From the cell containing the given text, extract its center point as [x, y] coordinate. 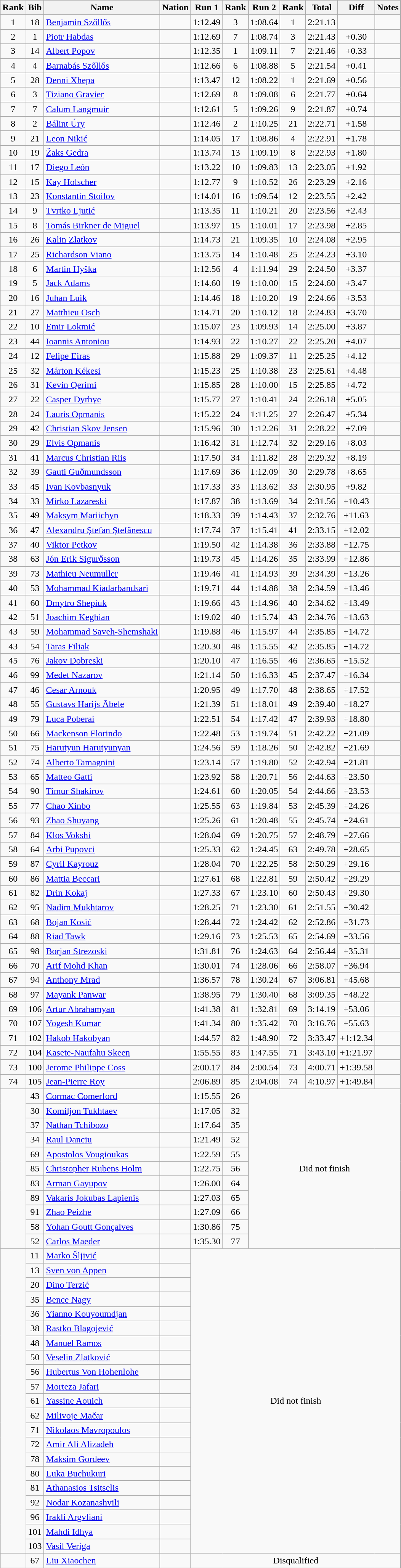
1:19.80 [264, 762]
+53.06 [356, 1009]
1:25.53 [264, 937]
2:42.94 [322, 762]
Matthieu Osch [102, 312]
+0.33 [356, 51]
+31.73 [356, 922]
+4.48 [356, 370]
101 [35, 1531]
3:06.81 [322, 980]
Leon Nikić [102, 138]
+24.61 [356, 820]
Yianno Kouyoumdjan [102, 1314]
Maksym Mariichyn [102, 516]
Bálint Úry [102, 124]
2:25.61 [322, 370]
1:12.09 [264, 472]
2:26.47 [322, 414]
Kalin Zlatkov [102, 240]
2:42.22 [322, 733]
Juhan Luik [102, 298]
Calum Langmuir [102, 109]
1:30.86 [207, 1227]
Ioannis Antoniou [102, 341]
1:22.81 [264, 878]
+23.50 [356, 777]
Richardson Viano [102, 254]
Cesar Arnouk [102, 690]
+0.56 [356, 80]
Bojan Kosić [102, 922]
1:28.25 [207, 908]
2:38.65 [322, 690]
+4.12 [356, 356]
1:26.00 [207, 1183]
1:14.71 [207, 312]
Disqualified [296, 1560]
2:00.54 [264, 1067]
3:33.47 [322, 1038]
1:18.01 [264, 704]
Cormac Comerford [102, 1096]
Zhao Shuyang [102, 820]
1:14.73 [207, 240]
Christopher Rubens Holm [102, 1169]
92 [35, 1502]
+27.66 [356, 835]
1:25.55 [207, 806]
2:44.66 [322, 791]
2:33.99 [322, 559]
102 [35, 1038]
+18.27 [356, 704]
1:20.05 [264, 791]
1:30.40 [264, 994]
1:20.75 [264, 835]
2:34.76 [322, 617]
+1:39.58 [356, 1067]
+21.81 [356, 762]
1:09.35 [264, 240]
1:19.02 [207, 617]
Arman Gayupov [102, 1183]
105 [35, 1081]
2:49.78 [322, 849]
1:12.49 [207, 22]
1:14.38 [264, 545]
97 [35, 994]
+12.86 [356, 559]
1:17.70 [264, 690]
1:17.74 [207, 530]
1:09.54 [264, 196]
+11.63 [356, 516]
2:36.65 [322, 661]
+13.46 [356, 588]
96 [35, 1517]
1:12.61 [207, 109]
1:09.19 [264, 153]
Luka Buchukuri [102, 1473]
1:19.84 [264, 806]
Veselin Zlatković [102, 1358]
1:09.93 [264, 327]
+23.53 [356, 791]
1:22.75 [207, 1169]
1:10.01 [264, 225]
2:58.07 [322, 966]
Medet Nazarov [102, 675]
+1.80 [356, 153]
Konstantin Stoilov [102, 196]
Klos Vokshi [102, 835]
1:19.73 [207, 559]
Mathieu Neumuller [102, 574]
99 [35, 675]
1:08.86 [264, 138]
Nathan Tchibozo [102, 1125]
104 [35, 1052]
Tiziano Gravier [102, 95]
1:19.66 [207, 602]
2:21.13 [322, 22]
2:44.63 [322, 777]
Athanasios Tsitselis [102, 1488]
1:20.48 [264, 820]
2:42.82 [322, 748]
2:22.91 [322, 138]
Piotr Habdas [102, 37]
Jerome Philippe Coss [102, 1067]
1:14.60 [207, 283]
Riad Tawk [102, 937]
2:45.74 [322, 820]
1:15.96 [207, 429]
4:10.97 [322, 1081]
4:00.71 [322, 1067]
Jón Erik Sigurðsson [102, 559]
1:14.01 [207, 196]
90 [35, 791]
Chao Xinbo [102, 806]
Kasete-Naufahu Skeen [102, 1052]
1:11.94 [264, 269]
Maksim Gordeev [102, 1459]
1:18.33 [207, 516]
1:23.14 [207, 762]
Liu Xiaochen [102, 1560]
1:10.41 [264, 399]
1:09.11 [264, 51]
89 [35, 1198]
+45.68 [356, 980]
Arif Mohd Khan [102, 966]
1:44.57 [207, 1038]
1:24.42 [264, 922]
91 [35, 1212]
+3.10 [356, 254]
2:21.43 [322, 37]
+21.09 [356, 733]
1:28.06 [264, 966]
Matteo Gatti [102, 777]
+28.65 [356, 849]
1:21.39 [207, 704]
+8.65 [356, 472]
2:45.39 [322, 806]
Tvrtko Ljutić [102, 211]
Luca Poberai [102, 719]
1:13.62 [264, 487]
2:50.43 [322, 893]
2:24.60 [322, 283]
2:48.79 [322, 835]
2:30.95 [322, 487]
+2.95 [356, 240]
1:13.47 [207, 80]
2:21.77 [322, 95]
1:10.38 [264, 370]
Diff [356, 8]
1:09.26 [264, 109]
Felipe Eiras [102, 356]
Emir Lokmić [102, 327]
1:15.22 [207, 414]
+21.69 [356, 748]
+16.34 [356, 675]
98 [35, 951]
1:27.03 [207, 1198]
2:23.55 [322, 196]
+3.70 [356, 312]
2:34.59 [322, 588]
1:55.55 [207, 1052]
1:15.41 [264, 530]
88 [35, 937]
Martin Hyška [102, 269]
1:14.46 [207, 298]
2:37.47 [322, 675]
+5.05 [356, 399]
3:09.35 [322, 994]
2:23.56 [322, 211]
+5.34 [356, 414]
+1:12.34 [356, 1038]
1:12.74 [264, 443]
Albert Popov [102, 51]
Lauris Opmanis [102, 414]
Casper Dyrbye [102, 399]
1:23.30 [264, 908]
1:19.46 [207, 574]
1:22.48 [207, 733]
2:04.08 [264, 1081]
Žaks Gedra [102, 153]
1:31.81 [207, 951]
1:41.34 [207, 1023]
2:39.93 [322, 719]
Alberto Tamagnini [102, 762]
Arbi Pupovci [102, 849]
2:24.50 [322, 269]
Alexandru Ștefan Ștefănescu [102, 530]
2:52.86 [322, 922]
1:12.46 [207, 124]
Notes [388, 8]
1:20.71 [264, 777]
1:13.74 [207, 153]
Manuel Ramos [102, 1343]
1:24.61 [207, 791]
Amir Ali Alizadeh [102, 1444]
Mayank Panwar [102, 994]
1:08.22 [264, 80]
1:17.50 [207, 458]
2:23.05 [322, 167]
1:13.35 [207, 211]
+12.02 [356, 530]
Jakov Dobreski [102, 661]
Marko Šljivić [102, 1256]
1:13.75 [207, 254]
1:19.50 [207, 545]
1:21.14 [207, 675]
+29.29 [356, 878]
1:16.33 [264, 675]
95 [35, 908]
1:10.20 [264, 298]
1:10.48 [264, 254]
1:29.16 [207, 937]
+17.52 [356, 690]
Milivoje Mačar [102, 1415]
1:16.42 [207, 443]
1:11.25 [264, 414]
2:50.42 [322, 878]
1:27.61 [207, 878]
2:33.15 [322, 530]
2:00.17 [207, 1067]
2:24.66 [322, 298]
Rastko Blagojević [102, 1328]
Mattia Beccari [102, 878]
Carlos Maeder [102, 1241]
2:21.54 [322, 66]
1:23.10 [264, 893]
1:13.97 [207, 225]
2:21.46 [322, 51]
1:25.33 [207, 849]
Barnabás Szőllős [102, 66]
Benjamin Szőllős [102, 22]
1:38.95 [207, 994]
1:15.88 [207, 356]
107 [35, 1023]
2:24.83 [322, 312]
1:09.08 [264, 95]
1:21.49 [207, 1140]
+10.43 [356, 501]
+1.92 [356, 167]
1:35.30 [207, 1241]
94 [35, 980]
1:41.38 [207, 1009]
+3.53 [356, 298]
1:15.77 [207, 399]
Christian Skov Jensen [102, 429]
1:18.26 [264, 748]
2:25.85 [322, 385]
2:29.32 [322, 458]
Viktor Petkov [102, 545]
1:10.21 [264, 211]
+1:21.97 [356, 1052]
1:19.74 [264, 733]
Mahdi Idhya [102, 1531]
+7.09 [356, 429]
87 [35, 864]
+9.82 [356, 487]
Komiljon Tukhtaev [102, 1111]
1:15.07 [207, 327]
2:56.44 [322, 951]
+2.43 [356, 211]
2:24.23 [322, 254]
2:34.62 [322, 602]
+29.30 [356, 893]
1:08.74 [264, 37]
1:22.59 [207, 1154]
1:35.42 [264, 1023]
1:24.63 [264, 951]
2:32.76 [322, 516]
Irakli Argvliani [102, 1517]
Mohammad Kiadarbandsari [102, 588]
Nadim Mukhtarov [102, 908]
+13.49 [356, 602]
+1.58 [356, 124]
+33.56 [356, 937]
+3.87 [356, 327]
1:17.69 [207, 472]
Marcus Christian Riis [102, 458]
2:25.25 [322, 356]
Harutyun Harutyunyan [102, 748]
103 [35, 1546]
2:06.89 [207, 1081]
Timur Shakirov [102, 791]
1:27.09 [207, 1212]
1:12.66 [207, 66]
+0.74 [356, 109]
1:17.05 [207, 1111]
Cyril Kayrouz [102, 864]
+55.63 [356, 1023]
2:51.55 [322, 908]
1:13.69 [264, 501]
1:15.85 [207, 385]
1:23.92 [207, 777]
1:30.24 [264, 980]
+3.47 [356, 283]
+4.07 [356, 341]
2:24.08 [322, 240]
1:12.77 [207, 182]
1:14.26 [264, 559]
2:28.22 [322, 429]
+15.52 [356, 661]
Denni Xhepa [102, 80]
1:17.42 [264, 719]
+30.42 [356, 908]
+24.26 [356, 806]
Dino Terzić [102, 1285]
1:10.52 [264, 182]
2:25.20 [322, 341]
+0.64 [356, 95]
Mackenson Florindo [102, 733]
+1:49.84 [356, 1081]
Ivan Kovbasnyuk [102, 487]
1:15.74 [264, 617]
Borjan Strezoski [102, 951]
Bib [35, 8]
Hubertus Von Hohenlohe [102, 1372]
1:14.88 [264, 588]
2:33.88 [322, 545]
Yassine Aouich [102, 1401]
1:30.01 [207, 966]
+2.16 [356, 182]
+48.22 [356, 994]
Run 1 [207, 8]
Diego León [102, 167]
2:39.40 [322, 704]
Kevin Qerimi [102, 385]
+0.30 [356, 37]
1:15.97 [264, 631]
1:14.05 [207, 138]
+12.75 [356, 545]
Bence Nagy [102, 1299]
100 [35, 1067]
Mirko Lazareski [102, 501]
Hakob Hakobyan [102, 1038]
Joachim Keghian [102, 617]
2:34.39 [322, 574]
+8.19 [356, 458]
Nodar Kozanashvili [102, 1502]
1:22.51 [207, 719]
2:29.16 [322, 443]
1:09.83 [264, 167]
+3.37 [356, 269]
2:31.56 [322, 501]
1:11.82 [264, 458]
2:26.18 [322, 399]
1:12.35 [207, 51]
1:24.45 [264, 849]
1:20.95 [207, 690]
+13.26 [356, 574]
1:17.33 [207, 487]
2:21.69 [322, 80]
2:50.29 [322, 864]
93 [35, 820]
106 [35, 1009]
3:16.76 [322, 1023]
Tomás Birkner de Miguel [102, 225]
Gustavs Harijs Ābele [102, 704]
Gauti Guðmundsson [102, 472]
1:08.88 [264, 66]
1:32.81 [264, 1009]
2:23.98 [322, 225]
+18.80 [356, 719]
+2.85 [356, 225]
Vasil Veriga [102, 1546]
Zhao Peizhe [102, 1212]
+4.72 [356, 385]
Kay Holscher [102, 182]
1:10.12 [264, 312]
2:22.71 [322, 124]
Yohan Goutt Gonçalves [102, 1227]
2:29.78 [322, 472]
1:20.10 [207, 661]
Jean-Pierre Roy [102, 1081]
Vakaris Jokubas Lapienis [102, 1198]
1:27.33 [207, 893]
Drin Kokaj [102, 893]
1:25.26 [207, 820]
Márton Kékesi [102, 370]
1:09.37 [264, 356]
1:15.23 [207, 370]
1:22.25 [264, 864]
1:14.43 [264, 516]
1:12.56 [207, 269]
1:48.90 [264, 1038]
Dmytro Shepiuk [102, 602]
+1.78 [356, 138]
2:22.93 [322, 153]
Run 2 [264, 8]
1:28.44 [207, 922]
Apostolos Vougioukas [102, 1154]
Name [102, 8]
Yogesh Kumar [102, 1023]
+8.03 [356, 443]
1:12.26 [264, 429]
1:17.64 [207, 1125]
+29.16 [356, 864]
Anthony Mrad [102, 980]
1:10.25 [264, 124]
+36.94 [356, 966]
2:54.69 [322, 937]
1:10.27 [264, 341]
Total [322, 8]
+13.63 [356, 617]
+35.31 [356, 951]
1:14.96 [264, 602]
Jack Adams [102, 283]
3:43.10 [322, 1052]
1:19.88 [207, 631]
+2.42 [356, 196]
Raul Danciu [102, 1140]
1:13.22 [207, 167]
1:08.64 [264, 22]
1:17.87 [207, 501]
Elvis Opmanis [102, 443]
Artur Abrahamyan [102, 1009]
1:36.57 [207, 980]
2:21.87 [322, 109]
Nikolaos Mavropoulos [102, 1430]
1:20.30 [207, 646]
Sven von Appen [102, 1270]
3:14.19 [322, 1009]
Nation [175, 8]
1:24.56 [207, 748]
Morteza Jafari [102, 1386]
1:19.71 [207, 588]
1:16.55 [264, 661]
+0.41 [356, 66]
86 [35, 878]
Mohammad Saveh-Shemshaki [102, 631]
Taras Filiak [102, 646]
2:25.00 [322, 327]
2:23.29 [322, 182]
1:47.55 [264, 1052]
